Return the (X, Y) coordinate for the center point of the cell that contains the specified text.  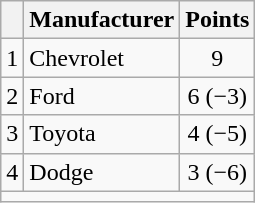
Ford (102, 96)
2 (12, 96)
1 (12, 58)
4 (−5) (218, 134)
Points (218, 20)
Manufacturer (102, 20)
3 (−6) (218, 172)
9 (218, 58)
4 (12, 172)
6 (−3) (218, 96)
Chevrolet (102, 58)
Dodge (102, 172)
Toyota (102, 134)
3 (12, 134)
